Scan for the cell matching the given text and deliver its (X, Y) coordinate at center. 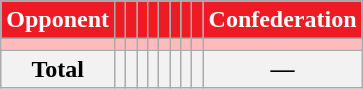
Opponent (58, 20)
Confederation (282, 20)
Total (58, 69)
— (282, 69)
